Provide the (x, y) coordinate of the cell's center where the given text is located.  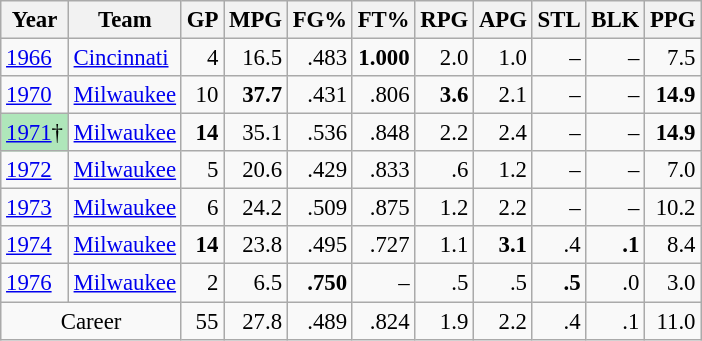
6 (202, 208)
2.0 (444, 58)
55 (202, 321)
Team (124, 20)
16.5 (256, 58)
.875 (384, 208)
1.000 (384, 58)
.806 (384, 95)
.536 (320, 133)
.833 (384, 170)
.727 (384, 245)
.750 (320, 283)
37.7 (256, 95)
RPG (444, 20)
.431 (320, 95)
.0 (616, 283)
BLK (616, 20)
FG% (320, 20)
7.5 (673, 58)
1974 (35, 245)
7.0 (673, 170)
1976 (35, 283)
.495 (320, 245)
.429 (320, 170)
1.1 (444, 245)
1966 (35, 58)
1970 (35, 95)
PPG (673, 20)
.824 (384, 321)
Year (35, 20)
3.1 (504, 245)
1.0 (504, 58)
24.2 (256, 208)
1973 (35, 208)
1971† (35, 133)
.848 (384, 133)
1.9 (444, 321)
2.4 (504, 133)
4 (202, 58)
.509 (320, 208)
APG (504, 20)
27.8 (256, 321)
.6 (444, 170)
20.6 (256, 170)
2 (202, 283)
GP (202, 20)
11.0 (673, 321)
2.1 (504, 95)
1972 (35, 170)
23.8 (256, 245)
Cincinnati (124, 58)
.483 (320, 58)
6.5 (256, 283)
FT% (384, 20)
3.0 (673, 283)
3.6 (444, 95)
MPG (256, 20)
35.1 (256, 133)
5 (202, 170)
8.4 (673, 245)
Career (92, 321)
STL (559, 20)
10 (202, 95)
.489 (320, 321)
10.2 (673, 208)
